Extract the (x, y) coordinate from the center of the cell holding the provided text.  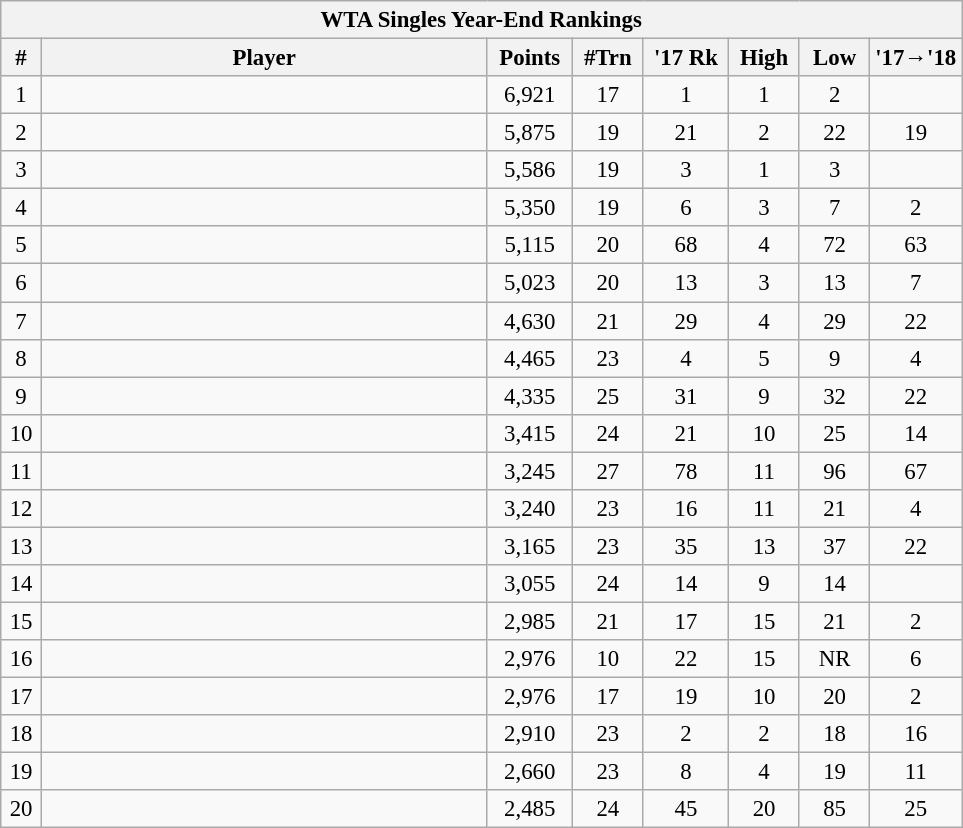
4,465 (530, 358)
6,921 (530, 95)
WTA Singles Year-End Rankings (482, 20)
# (22, 58)
96 (834, 471)
3,240 (530, 509)
5,023 (530, 283)
5,350 (530, 208)
2,660 (530, 772)
32 (834, 396)
Points (530, 58)
5,875 (530, 133)
78 (686, 471)
2,485 (530, 809)
'17→'18 (916, 58)
68 (686, 245)
3,415 (530, 433)
#Trn (608, 58)
4,335 (530, 396)
12 (22, 509)
72 (834, 245)
5,115 (530, 245)
Player (264, 58)
5,586 (530, 170)
3,055 (530, 584)
31 (686, 396)
27 (608, 471)
3,245 (530, 471)
45 (686, 809)
37 (834, 546)
85 (834, 809)
Low (834, 58)
4,630 (530, 321)
High (764, 58)
35 (686, 546)
'17 Rk (686, 58)
3,165 (530, 546)
2,985 (530, 621)
2,910 (530, 734)
63 (916, 245)
NR (834, 659)
67 (916, 471)
